Provide the (x, y) coordinate of the cell's center where the given text is located.  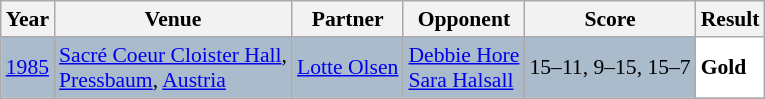
Partner (348, 19)
Venue (173, 19)
Gold (730, 68)
Debbie Hore Sara Halsall (464, 68)
Lotte Olsen (348, 68)
Year (28, 19)
Opponent (464, 19)
15–11, 9–15, 15–7 (610, 68)
Result (730, 19)
1985 (28, 68)
Score (610, 19)
Sacré Coeur Cloister Hall,Pressbaum, Austria (173, 68)
